From the cell containing the given text, extract its center point as [x, y] coordinate. 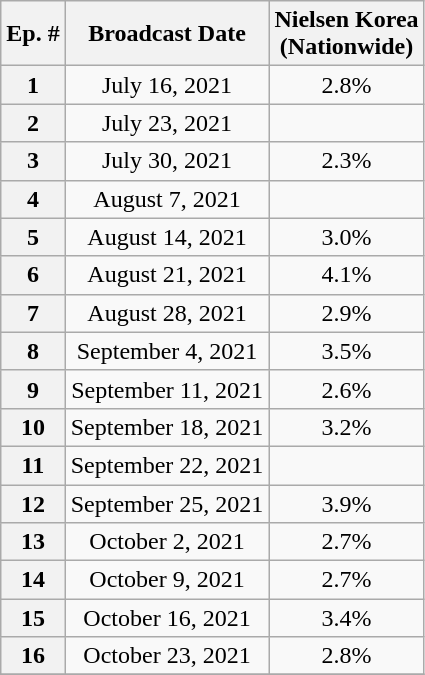
16 [33, 656]
7 [33, 313]
3.5% [346, 351]
4.1% [346, 275]
July 23, 2021 [167, 123]
3 [33, 161]
Nielsen Korea(Nationwide) [346, 34]
2.3% [346, 161]
2.6% [346, 389]
6 [33, 275]
2 [33, 123]
Ep. # [33, 34]
4 [33, 199]
3.4% [346, 618]
August 7, 2021 [167, 199]
3.0% [346, 237]
5 [33, 237]
10 [33, 427]
12 [33, 503]
October 16, 2021 [167, 618]
9 [33, 389]
3.2% [346, 427]
October 9, 2021 [167, 580]
3.9% [346, 503]
August 28, 2021 [167, 313]
July 30, 2021 [167, 161]
August 14, 2021 [167, 237]
13 [33, 542]
October 23, 2021 [167, 656]
14 [33, 580]
September 18, 2021 [167, 427]
11 [33, 465]
August 21, 2021 [167, 275]
October 2, 2021 [167, 542]
Broadcast Date [167, 34]
15 [33, 618]
September 22, 2021 [167, 465]
September 11, 2021 [167, 389]
1 [33, 85]
8 [33, 351]
September 4, 2021 [167, 351]
2.9% [346, 313]
September 25, 2021 [167, 503]
July 16, 2021 [167, 85]
